Search for the cell housing the specified text and yield its (x, y) center coordinate. 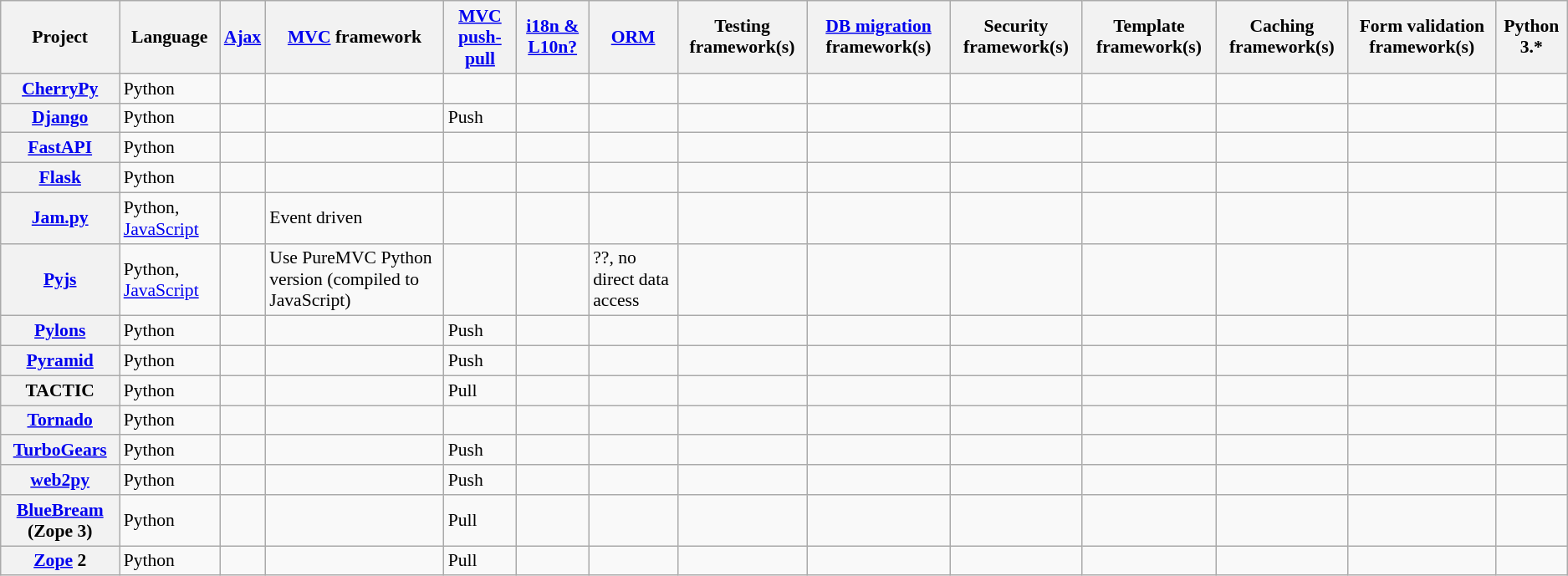
TurboGears (60, 451)
i18n & L10n? (552, 37)
Pylons (60, 331)
Caching framework(s) (1282, 37)
Flask (60, 178)
web2py (60, 480)
TACTIC (60, 390)
Zope 2 (60, 561)
DB migration framework(s) (878, 37)
Template framework(s) (1149, 37)
Ajax (243, 37)
Use PureMVC Python version (compiled to JavaScript) (355, 279)
Testing framework(s) (743, 37)
ORM (633, 37)
??, no direct data access (633, 279)
Tornado (60, 421)
Pyjs (60, 279)
Jam.py (60, 217)
Language (170, 37)
Event driven (355, 217)
Form validation framework(s) (1422, 37)
Python 3.* (1532, 37)
CherryPy (60, 89)
BlueBream (Zope 3) (60, 520)
MVC framework (355, 37)
Django (60, 118)
Pyramid (60, 361)
Project (60, 37)
FastAPI (60, 148)
MVC push-pull (480, 37)
Security framework(s) (1016, 37)
